For the text-containing cell, return its midpoint in [x, y] coordinate format. 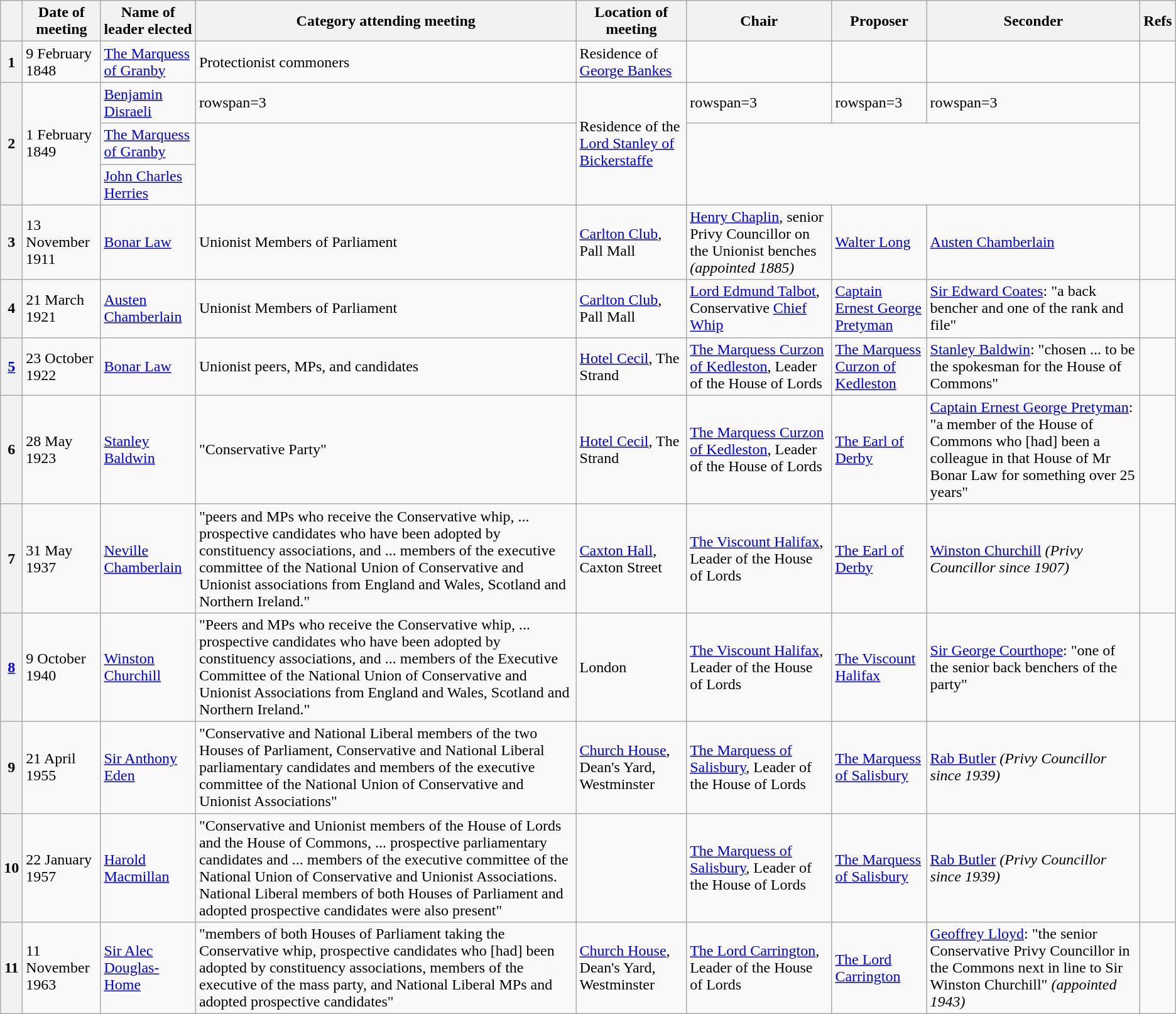
Stanley Baldwin [148, 450]
9 [11, 767]
1 February 1849 [62, 143]
Date of meeting [62, 21]
Sir Anthony Eden [148, 767]
Winston Churchill [148, 667]
The Viscount Halifax [879, 667]
Benjamin Disraeli [148, 103]
Unionist peers, MPs, and candidates [386, 366]
10 [11, 867]
Walter Long [879, 243]
28 May 1923 [62, 450]
John Charles Herries [148, 185]
7 [11, 558]
Name of leader elected [148, 21]
6 [11, 450]
Residence of George Bankes [631, 62]
Geoffrey Lloyd: "the senior Conservative Privy Councillor in the Commons next in line to Sir Winston Churchill" (appointed 1943) [1033, 968]
Henry Chaplin, senior Privy Councillor on the Unionist benches (appointed 1885) [759, 243]
8 [11, 667]
3 [11, 243]
Location of meeting [631, 21]
11 November 1963 [62, 968]
2 [11, 143]
Proposer [879, 21]
23 October 1922 [62, 366]
9 October 1940 [62, 667]
Neville Chamberlain [148, 558]
Winston Churchill (Privy Councillor since 1907) [1033, 558]
Stanley Baldwin: "chosen ... to be the spokesman for the House of Commons" [1033, 366]
5 [11, 366]
The Marquess Curzon of Kedleston [879, 366]
London [631, 667]
Lord Edmund Talbot, Conservative Chief Whip [759, 308]
Sir Edward Coates: "a back bencher and one of the rank and file" [1033, 308]
Sir Alec Douglas-Home [148, 968]
13 November 1911 [62, 243]
21 April 1955 [62, 767]
31 May 1937 [62, 558]
Harold Macmillan [148, 867]
Protectionist commoners [386, 62]
Caxton Hall, Caxton Street [631, 558]
21 March 1921 [62, 308]
The Lord Carrington, Leader of the House of Lords [759, 968]
4 [11, 308]
Chair [759, 21]
Refs [1158, 21]
"Conservative Party" [386, 450]
Residence of the Lord Stanley of Bickerstaffe [631, 143]
11 [11, 968]
1 [11, 62]
22 January 1957 [62, 867]
Category attending meeting [386, 21]
The Lord Carrington [879, 968]
Captain Ernest George Pretyman [879, 308]
Sir George Courthope: "one of the senior back benchers of the party" [1033, 667]
Seconder [1033, 21]
9 February 1848 [62, 62]
